Return (x, y) of the center of cell containing provided text 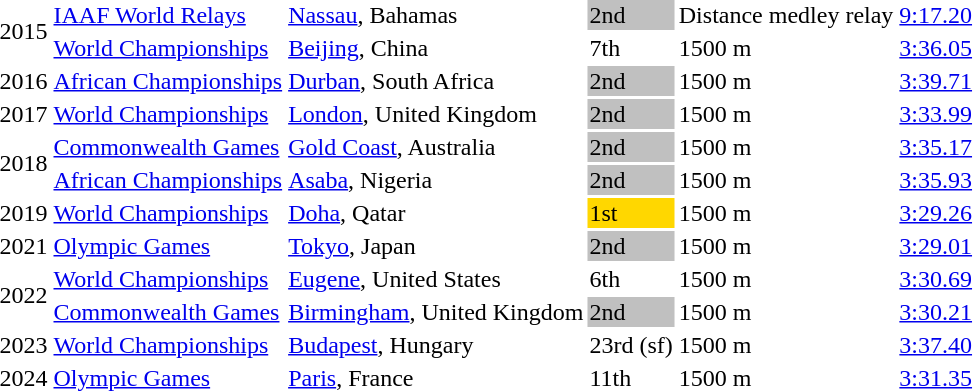
Olympic Games (168, 246)
Doha, Qatar (436, 213)
London, United Kingdom (436, 114)
Durban, South Africa (436, 81)
Asaba, Nigeria (436, 180)
23rd (sf) (631, 345)
Birmingham, United Kingdom (436, 312)
Beijing, China (436, 48)
7th (631, 48)
6th (631, 279)
Gold Coast, Australia (436, 147)
Budapest, Hungary (436, 345)
IAAF World Relays (168, 15)
Eugene, United States (436, 279)
Nassau, Bahamas (436, 15)
Distance medley relay (786, 15)
1st (631, 213)
Tokyo, Japan (436, 246)
